Scan for the cell matching the given text and deliver its [X, Y] coordinate at center. 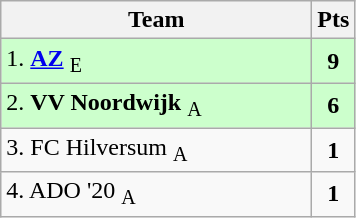
Pts [334, 20]
1. AZ E [156, 61]
4. ADO '20 A [156, 194]
9 [334, 61]
6 [334, 105]
2. VV Noordwijk A [156, 105]
Team [156, 20]
3. FC Hilversum A [156, 150]
